Scan for the cell matching the given text and deliver its [x, y] coordinate at center. 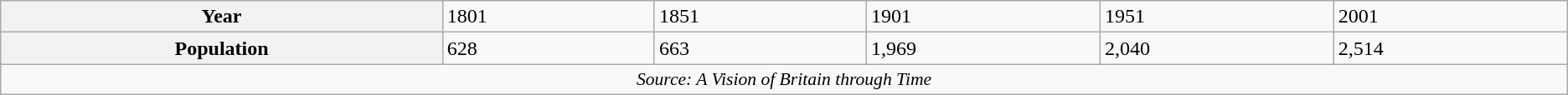
Year [222, 17]
1851 [761, 17]
1801 [548, 17]
Population [222, 48]
628 [548, 48]
1951 [1216, 17]
663 [761, 48]
Source: A Vision of Britain through Time [784, 79]
2001 [1451, 17]
1,969 [983, 48]
2,514 [1451, 48]
2,040 [1216, 48]
1901 [983, 17]
